Determine the [x, y] coordinate at the center of the cell enclosing the given text.  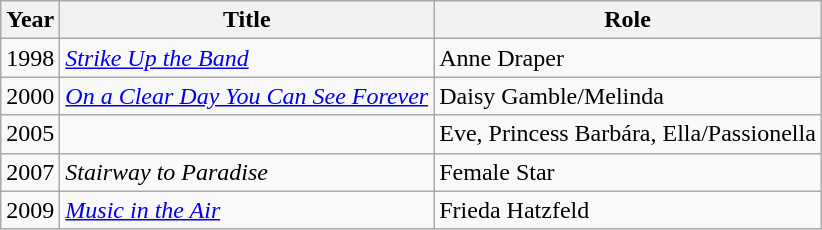
Female Star [628, 172]
Year [30, 20]
Music in the Air [247, 210]
Title [247, 20]
Anne Draper [628, 58]
Role [628, 20]
1998 [30, 58]
2007 [30, 172]
Stairway to Paradise [247, 172]
Eve, Princess Barbára, Ella/Passionella [628, 134]
On a Clear Day You Can See Forever [247, 96]
Strike Up the Band [247, 58]
2005 [30, 134]
Daisy Gamble/Melinda [628, 96]
2000 [30, 96]
Frieda Hatzfeld [628, 210]
2009 [30, 210]
